Return (x, y) of the center of cell containing provided text 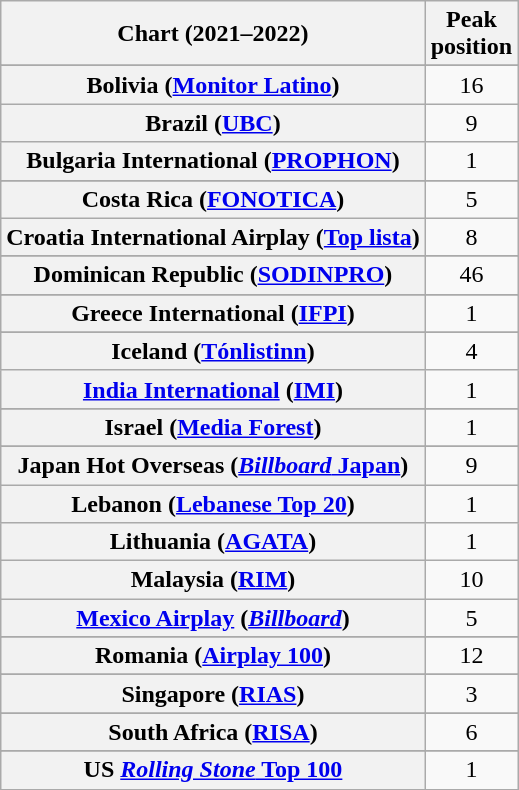
Peakposition (471, 34)
Chart (2021–2022) (213, 34)
Dominican Republic (SODINPRO) (213, 275)
10 (471, 580)
Mexico Airplay (Billboard) (213, 618)
46 (471, 275)
Romania (Airplay 100) (213, 656)
Lithuania (AGATA) (213, 542)
Malaysia (RIM) (213, 580)
Japan Hot Overseas (Billboard Japan) (213, 465)
Bolivia (Monitor Latino) (213, 85)
6 (471, 732)
16 (471, 85)
8 (471, 237)
US Rolling Stone Top 100 (213, 770)
Brazil (UBC) (213, 123)
12 (471, 656)
Singapore (RIAS) (213, 694)
Lebanon (Lebanese Top 20) (213, 503)
India International (IMI) (213, 389)
Greece International (IFPI) (213, 313)
Croatia International Airplay (Top lista) (213, 237)
Iceland (Tónlistinn) (213, 351)
Costa Rica (FONOTICA) (213, 199)
3 (471, 694)
4 (471, 351)
Israel (Media Forest) (213, 427)
South Africa (RISA) (213, 732)
Bulgaria International (PROPHON) (213, 161)
